Detect which cell encompasses the target text, then output its [X, Y] center coordinate. 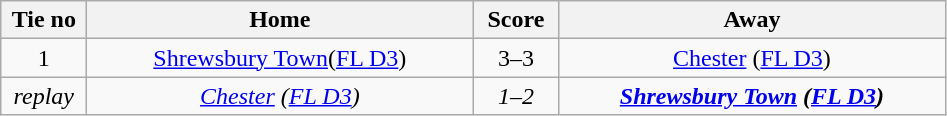
Shrewsbury Town (FL D3) [752, 96]
Away [752, 20]
3–3 [516, 58]
Shrewsbury Town(FL D3) [280, 58]
Score [516, 20]
replay [44, 96]
Home [280, 20]
1 [44, 58]
Tie no [44, 20]
1–2 [516, 96]
